Capture the cell that displays the provided text and extract its [X, Y] central coordinate. 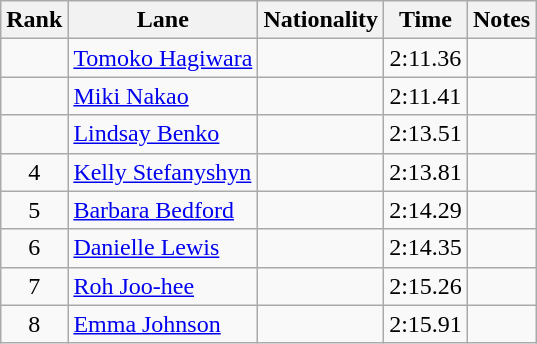
Lane [163, 20]
Roh Joo-hee [163, 286]
Danielle Lewis [163, 248]
2:15.26 [426, 286]
2:15.91 [426, 324]
2:13.81 [426, 172]
Miki Nakao [163, 96]
8 [34, 324]
6 [34, 248]
Tomoko Hagiwara [163, 58]
2:14.35 [426, 248]
Rank [34, 20]
4 [34, 172]
Lindsay Benko [163, 134]
2:11.36 [426, 58]
2:13.51 [426, 134]
Kelly Stefanyshyn [163, 172]
Barbara Bedford [163, 210]
2:11.41 [426, 96]
Time [426, 20]
2:14.29 [426, 210]
Nationality [321, 20]
Notes [501, 20]
Emma Johnson [163, 324]
7 [34, 286]
5 [34, 210]
